Return the [X, Y] coordinate for the center point of the cell that contains the specified text.  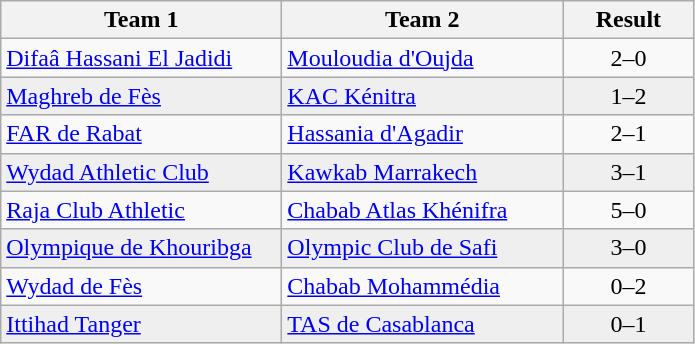
Team 1 [142, 20]
1–2 [628, 96]
FAR de Rabat [142, 134]
Kawkab Marrakech [422, 172]
Maghreb de Fès [142, 96]
Team 2 [422, 20]
Wydad de Fès [142, 286]
3–1 [628, 172]
Olympique de Khouribga [142, 248]
2–1 [628, 134]
Wydad Athletic Club [142, 172]
Olympic Club de Safi [422, 248]
Raja Club Athletic [142, 210]
Difaâ Hassani El Jadidi [142, 58]
3–0 [628, 248]
KAC Kénitra [422, 96]
Chabab Mohammédia [422, 286]
TAS de Casablanca [422, 324]
Hassania d'Agadir [422, 134]
0–2 [628, 286]
Chabab Atlas Khénifra [422, 210]
Ittihad Tanger [142, 324]
5–0 [628, 210]
0–1 [628, 324]
2–0 [628, 58]
Result [628, 20]
Mouloudia d'Oujda [422, 58]
